From the cell containing the given text, extract its center point as [x, y] coordinate. 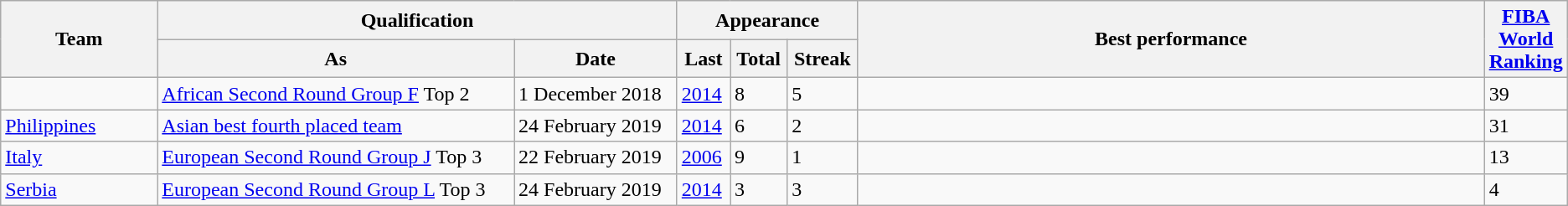
Team [79, 39]
Streak [823, 59]
8 [759, 94]
4 [1526, 189]
European Second Round Group L Top 3 [336, 189]
13 [1526, 157]
Date [596, 59]
6 [759, 126]
1 December 2018 [596, 94]
FIBA World Ranking [1526, 39]
Serbia [79, 189]
European Second Round Group J Top 3 [336, 157]
As [336, 59]
Asian best fourth placed team [336, 126]
Philippines [79, 126]
Best performance [1171, 39]
Last [704, 59]
Total [759, 59]
African Second Round Group F Top 2 [336, 94]
Appearance [767, 20]
Italy [79, 157]
39 [1526, 94]
1 [823, 157]
31 [1526, 126]
9 [759, 157]
2 [823, 126]
Qualification [417, 20]
5 [823, 94]
2006 [704, 157]
22 February 2019 [596, 157]
